Determine the [X, Y] coordinate at the center of the cell enclosing the given text.  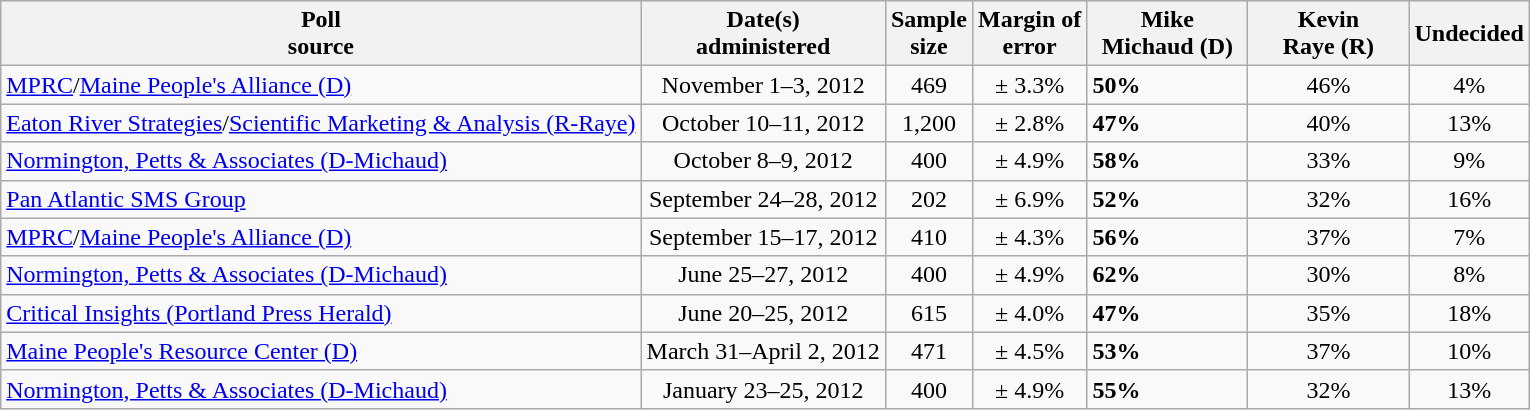
58% [1168, 161]
October 8–9, 2012 [763, 161]
± 4.5% [1029, 351]
410 [928, 237]
10% [1469, 351]
62% [1168, 275]
471 [928, 351]
March 31–April 2, 2012 [763, 351]
October 10–11, 2012 [763, 123]
Margin oferror [1029, 34]
± 4.3% [1029, 237]
KevinRaye (R) [1328, 34]
± 6.9% [1029, 199]
September 15–17, 2012 [763, 237]
55% [1168, 389]
4% [1469, 85]
June 25–27, 2012 [763, 275]
1,200 [928, 123]
53% [1168, 351]
30% [1328, 275]
50% [1168, 85]
202 [928, 199]
16% [1469, 199]
MikeMichaud (D) [1168, 34]
52% [1168, 199]
November 1–3, 2012 [763, 85]
56% [1168, 237]
± 2.8% [1029, 123]
September 24–28, 2012 [763, 199]
January 23–25, 2012 [763, 389]
7% [1469, 237]
Samplesize [928, 34]
46% [1328, 85]
40% [1328, 123]
9% [1469, 161]
Eaton River Strategies/Scientific Marketing & Analysis (R-Raye) [321, 123]
± 3.3% [1029, 85]
± 4.0% [1029, 313]
615 [928, 313]
Pollsource [321, 34]
35% [1328, 313]
Maine People's Resource Center (D) [321, 351]
Date(s)administered [763, 34]
Pan Atlantic SMS Group [321, 199]
June 20–25, 2012 [763, 313]
18% [1469, 313]
469 [928, 85]
Critical Insights (Portland Press Herald) [321, 313]
Undecided [1469, 34]
33% [1328, 161]
8% [1469, 275]
